Find where the given text appears and provide that cell's center as (X, Y) coordinate. 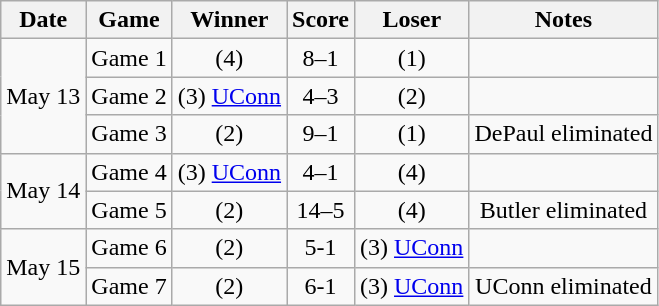
UConn eliminated (564, 286)
14–5 (321, 210)
Winner (229, 20)
Game 6 (129, 248)
Score (321, 20)
Game (129, 20)
9–1 (321, 134)
Notes (564, 20)
Game 5 (129, 210)
May 14 (44, 191)
Game 1 (129, 58)
Game 7 (129, 286)
4–3 (321, 96)
Date (44, 20)
4–1 (321, 172)
May 15 (44, 267)
Game 2 (129, 96)
Game 4 (129, 172)
May 13 (44, 96)
5-1 (321, 248)
6-1 (321, 286)
DePaul eliminated (564, 134)
Butler eliminated (564, 210)
Game 3 (129, 134)
8–1 (321, 58)
Loser (412, 20)
